Locate the cell with the specified text and output its [x, y] center coordinate. 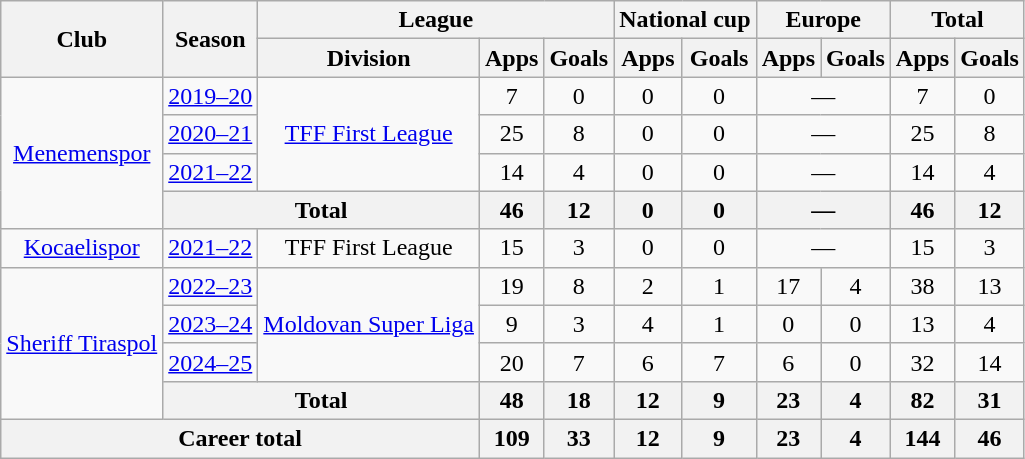
31 [990, 400]
Career total [240, 438]
2019–20 [210, 96]
Menemenspor [82, 153]
Season [210, 39]
18 [579, 400]
19 [511, 286]
2024–25 [210, 362]
2 [648, 286]
Division [369, 58]
National cup [685, 20]
48 [511, 400]
109 [511, 438]
Club [82, 39]
Moldovan Super Liga [369, 324]
32 [922, 362]
17 [788, 286]
Europe [823, 20]
144 [922, 438]
League [436, 20]
Kocaelispor [82, 248]
20 [511, 362]
2023–24 [210, 324]
33 [579, 438]
38 [922, 286]
2020–21 [210, 134]
2022–23 [210, 286]
82 [922, 400]
Sheriff Tiraspol [82, 343]
